Output the (x, y) coordinate of the center of the cell containing the given text.  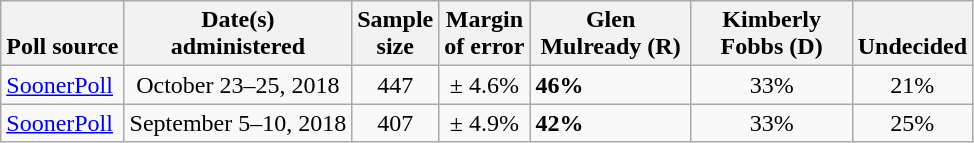
46% (610, 85)
Undecided (912, 34)
± 4.9% (484, 123)
October 23–25, 2018 (238, 85)
Date(s)administered (238, 34)
21% (912, 85)
Samplesize (396, 34)
GlenMulready (R) (610, 34)
September 5–10, 2018 (238, 123)
± 4.6% (484, 85)
42% (610, 123)
Poll source (62, 34)
Marginof error (484, 34)
447 (396, 85)
25% (912, 123)
KimberlyFobbs (D) (772, 34)
407 (396, 123)
